Scan for the cell matching the given text and deliver its [X, Y] coordinate at center. 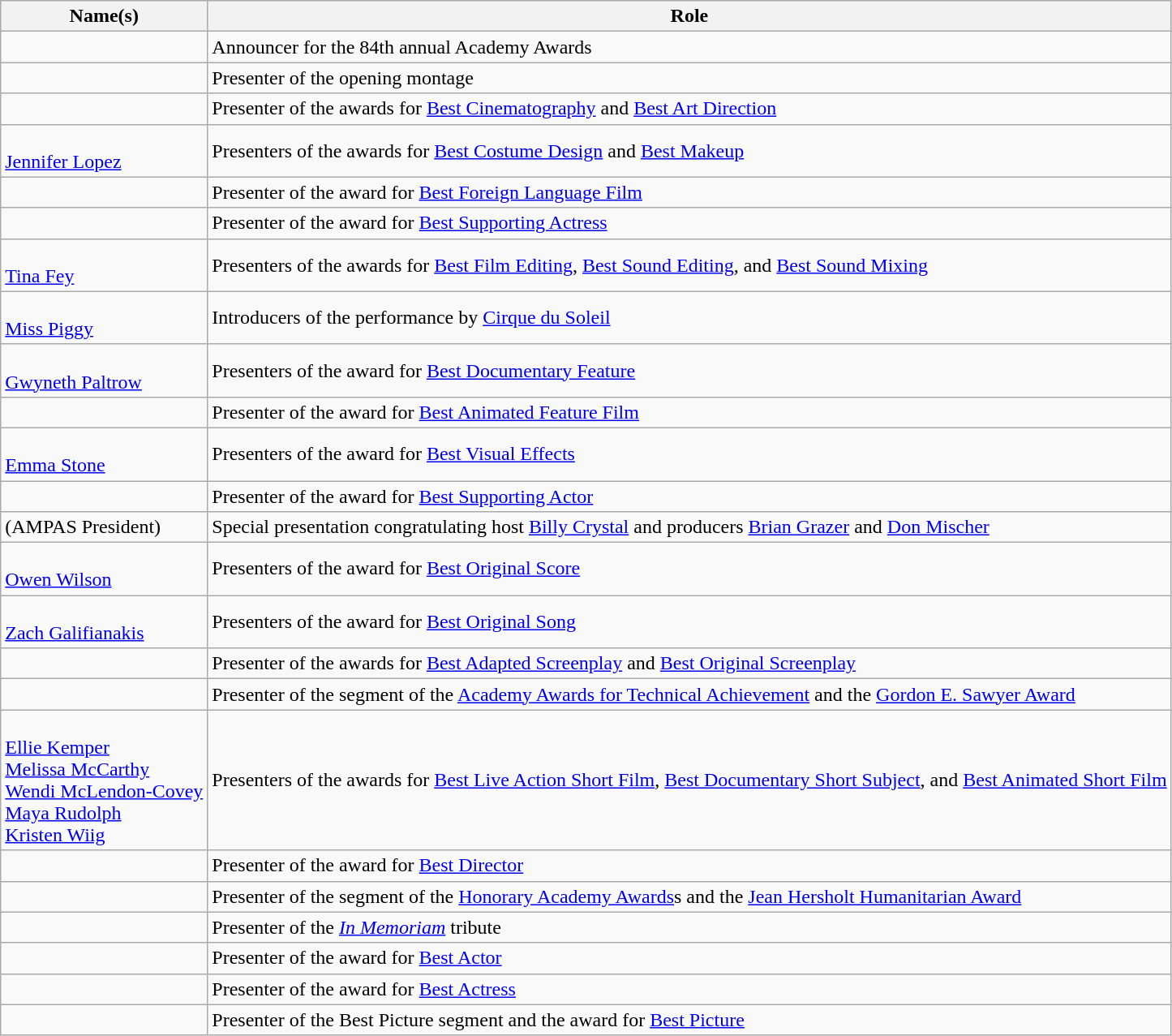
Presenter of the awards for Best Adapted Screenplay and Best Original Screenplay [689, 664]
(AMPAS President) [104, 527]
Presenters of the awards for Best Live Action Short Film, Best Documentary Short Subject, and Best Animated Short Film [689, 780]
Role [689, 16]
Presenters of the awards for Best Film Editing, Best Sound Editing, and Best Sound Mixing [689, 264]
Special presentation congratulating host Billy Crystal and producers Brian Grazer and Don Mischer [689, 527]
Presenter of the opening montage [689, 78]
Presenters of the award for Best Original Song [689, 621]
Owen Wilson [104, 570]
Presenter of the award for Best Animated Feature Film [689, 412]
Presenters of the award for Best Visual Effects [689, 454]
Zach Galifianakis [104, 621]
Emma Stone [104, 454]
Gwyneth Paltrow [104, 370]
Presenter of the Best Picture segment and the award for Best Picture [689, 1020]
Jennifer Lopez [104, 151]
Presenter of the segment of the Academy Awards for Technical Achievement and the Gordon E. Sawyer Award [689, 694]
Presenter of the In Memoriam tribute [689, 927]
Presenter of the award for Best Actor [689, 958]
Ellie KemperMelissa McCarthyWendi McLendon-CoveyMaya RudolphKristen Wiig [104, 780]
Presenter of the award for Best Supporting Actress [689, 223]
Presenter of the segment of the Honorary Academy Awardss and the Jean Hersholt Humanitarian Award [689, 896]
Presenter of the award for Best Actress [689, 989]
Introducers of the performance by Cirque du Soleil [689, 318]
Tina Fey [104, 264]
Presenter of the award for Best Director [689, 866]
Presenter of the award for Best Foreign Language Film [689, 192]
Presenters of the award for Best Documentary Feature [689, 370]
Announcer for the 84th annual Academy Awards [689, 47]
Presenters of the award for Best Original Score [689, 570]
Presenter of the awards for Best Cinematography and Best Art Direction [689, 109]
Presenters of the awards for Best Costume Design and Best Makeup [689, 151]
Miss Piggy [104, 318]
Presenter of the award for Best Supporting Actor [689, 496]
Name(s) [104, 16]
